From the cell containing the given text, extract its center point as [X, Y] coordinate. 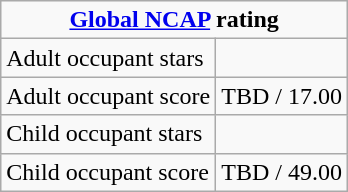
TBD / 49.00 [282, 172]
Adult occupant score [108, 96]
Child occupant score [108, 172]
Adult occupant stars [108, 58]
TBD / 17.00 [282, 96]
Child occupant stars [108, 134]
Global NCAP rating [174, 20]
